Determine the [X, Y] coordinate at the center of the cell enclosing the given text.  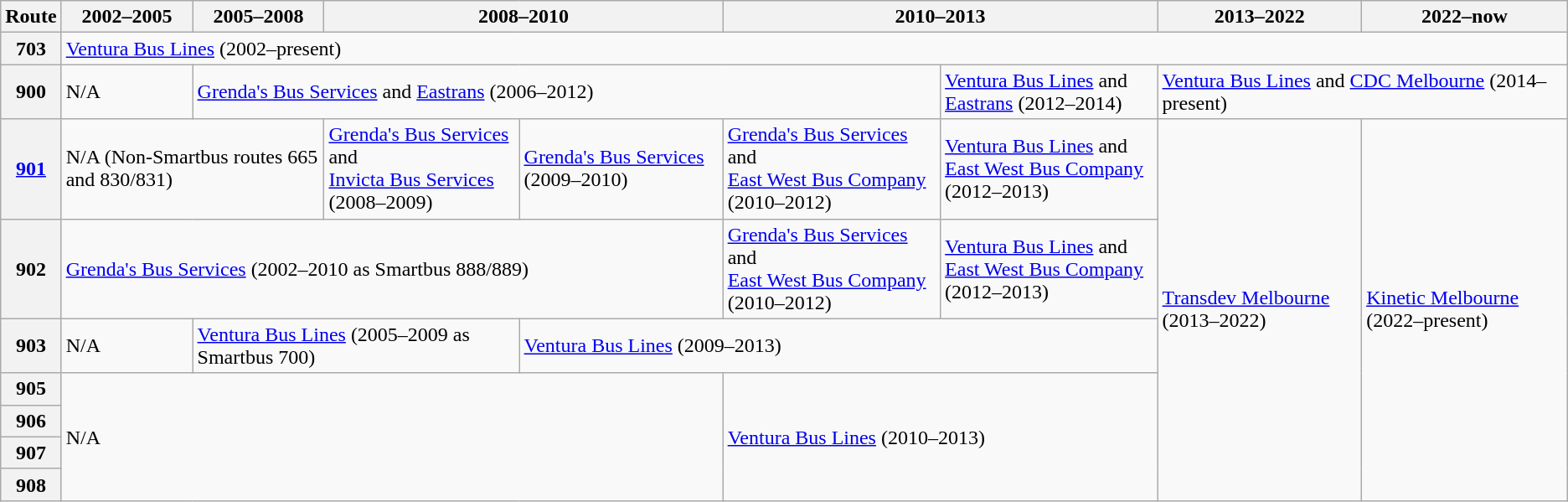
2005–2008 [258, 17]
2008–2010 [524, 17]
900 [31, 92]
703 [31, 49]
Ventura Bus Lines andEastrans (2012–2014) [1049, 92]
Grenda's Bus Services (2002–2010 as Smartbus 888/889) [392, 268]
Kinetic Melbourne (2022–present) [1465, 310]
908 [31, 484]
905 [31, 389]
2022–now [1465, 17]
Ventura Bus Lines (2009–2013) [838, 345]
2002–2005 [127, 17]
Grenda's Bus Services (2009–2010) [622, 169]
902 [31, 268]
N/A (Non-Smartbus routes 665 and 830/831) [193, 169]
906 [31, 421]
901 [31, 169]
Ventura Bus Lines and CDC Melbourne (2014–present) [1362, 92]
Grenda's Bus Services and Eastrans (2006–2012) [566, 92]
Route [31, 17]
2013–2022 [1260, 17]
Ventura Bus Lines (2005–2009 as Smartbus 700) [356, 345]
Transdev Melbourne (2013–2022) [1260, 310]
2010–2013 [940, 17]
907 [31, 453]
Ventura Bus Lines (2002–present) [814, 49]
Grenda's Bus Services andInvicta Bus Services (2008–2009) [422, 169]
Ventura Bus Lines (2010–2013) [940, 437]
903 [31, 345]
